Return the (x, y) coordinate for the center point of the cell that contains the specified text.  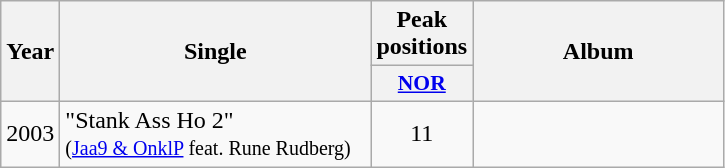
Single (216, 52)
2003 (30, 134)
Year (30, 52)
"Stank Ass Ho 2" (Jaa9 & OnklP feat. Rune Rudberg) (216, 134)
NOR (422, 84)
11 (422, 134)
Peak positions (422, 34)
Album (598, 52)
